Detect which cell encompasses the target text, then output its [x, y] center coordinate. 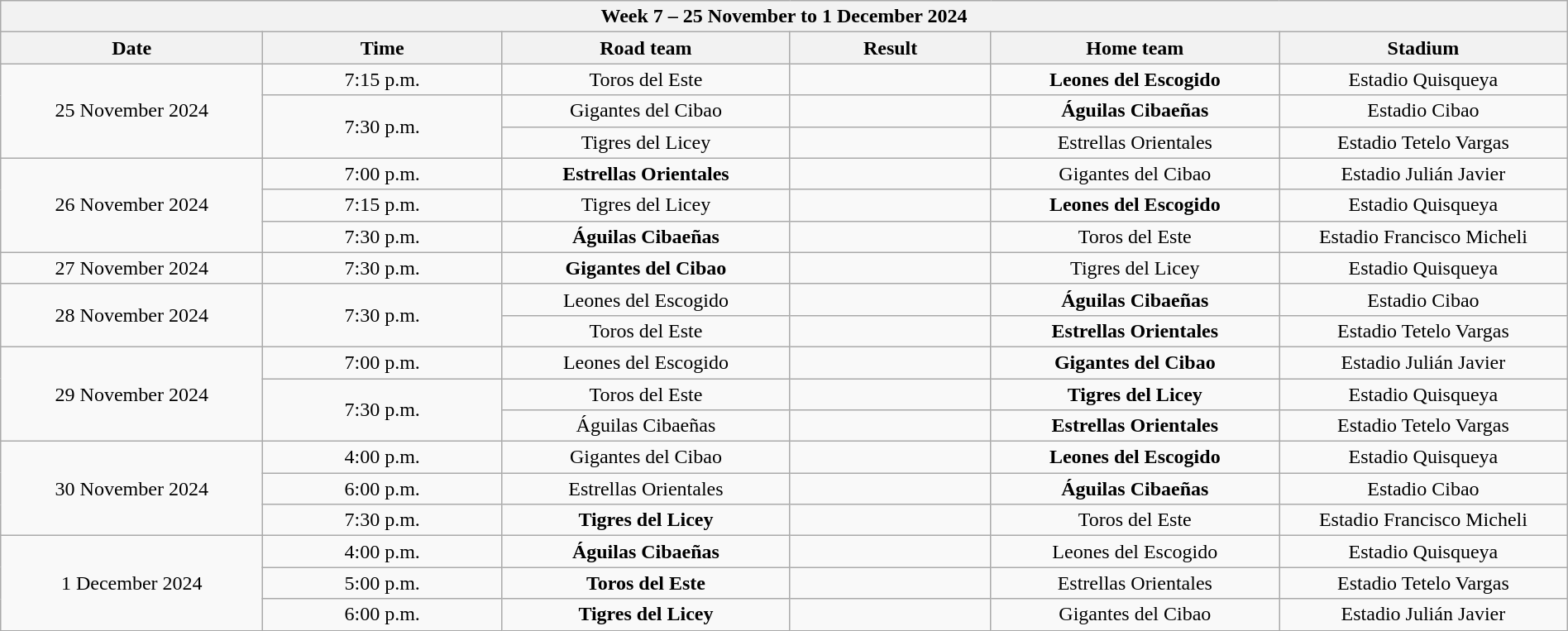
29 November 2024 [132, 394]
27 November 2024 [132, 268]
Result [890, 48]
26 November 2024 [132, 205]
25 November 2024 [132, 111]
Week 7 – 25 November to 1 December 2024 [784, 17]
Road team [647, 48]
30 November 2024 [132, 489]
5:00 p.m. [382, 583]
28 November 2024 [132, 315]
Time [382, 48]
Home team [1135, 48]
Stadium [1424, 48]
1 December 2024 [132, 583]
Date [132, 48]
